Provide the [x, y] coordinate of the cell's center where the given text is located.  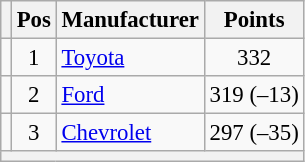
332 [254, 58]
297 (–35) [254, 133]
319 (–13) [254, 95]
Pos [34, 20]
Points [254, 20]
1 [34, 58]
Chevrolet [130, 133]
3 [34, 133]
Ford [130, 95]
Manufacturer [130, 20]
Toyota [130, 58]
2 [34, 95]
